From the cell containing the given text, extract its center point as (X, Y) coordinate. 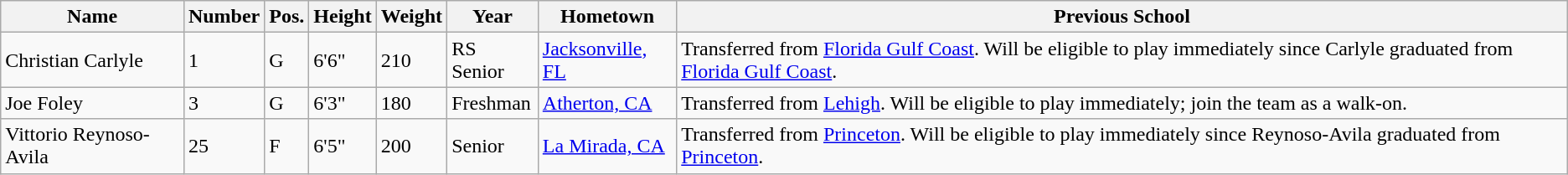
F (286, 146)
Weight (411, 17)
200 (411, 146)
6'3" (343, 103)
RS Senior (493, 60)
Number (224, 17)
25 (224, 146)
6'6" (343, 60)
Pos. (286, 17)
Christian Carlyle (92, 60)
La Mirada, CA (606, 146)
Height (343, 17)
180 (411, 103)
Year (493, 17)
Senior (493, 146)
Transferred from Florida Gulf Coast. Will be eligible to play immediately since Carlyle graduated from Florida Gulf Coast. (1122, 60)
6'5" (343, 146)
210 (411, 60)
Jacksonville, FL (606, 60)
Transferred from Princeton. Will be eligible to play immediately since Reynoso-Avila graduated from Princeton. (1122, 146)
Atherton, CA (606, 103)
Vittorio Reynoso-Avila (92, 146)
Transferred from Lehigh. Will be eligible to play immediately; join the team as a walk-on. (1122, 103)
Freshman (493, 103)
Previous School (1122, 17)
1 (224, 60)
Joe Foley (92, 103)
Name (92, 17)
3 (224, 103)
Hometown (606, 17)
